Search for the cell housing the specified text and yield its (x, y) center coordinate. 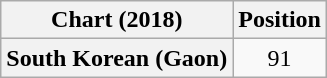
Chart (2018) (117, 20)
Position (280, 20)
South Korean (Gaon) (117, 58)
91 (280, 58)
